Identify which cell holds the provided text, then report its (X, Y) central coordinate. 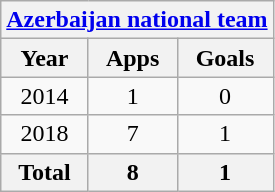
2018 (45, 134)
7 (132, 134)
0 (225, 96)
Goals (225, 58)
Azerbaijan national team (137, 20)
Apps (132, 58)
2014 (45, 96)
Year (45, 58)
Total (45, 172)
8 (132, 172)
